Search for the cell housing the specified text and yield its (X, Y) center coordinate. 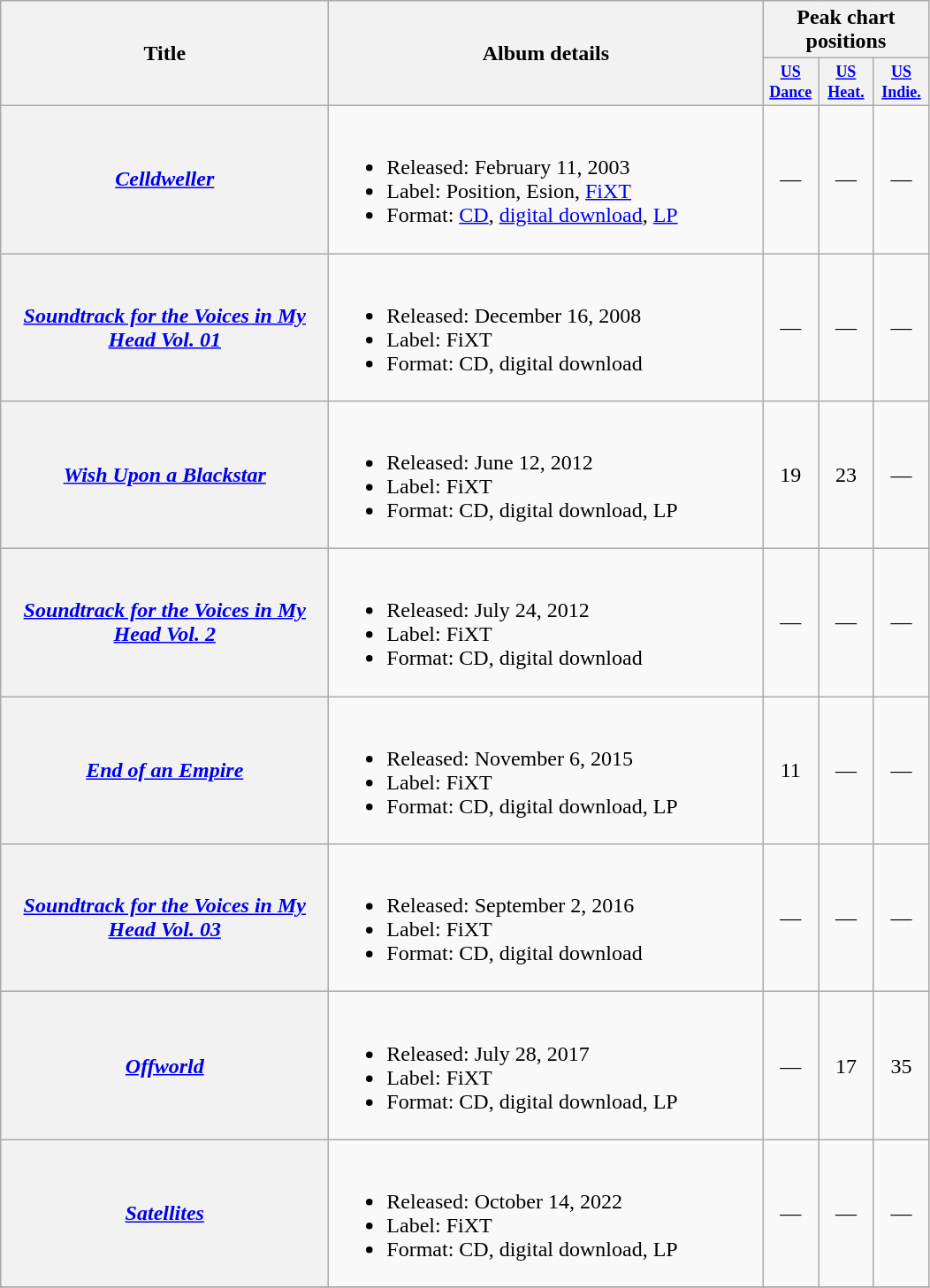
Offworld (164, 1066)
Released: September 2, 2016Label: FiXTFormat: CD, digital download (546, 918)
Soundtrack for the Voices in My Head Vol. 2 (164, 622)
Released: October 14, 2022Label: FiXTFormat: CD, digital download, LP (546, 1213)
Wish Upon a Blackstar (164, 476)
17 (847, 1066)
Released: July 28, 2017Label: FiXTFormat: CD, digital download, LP (546, 1066)
23 (847, 476)
USDance (790, 82)
35 (902, 1066)
Released: December 16, 2008Label: FiXTFormat: CD, digital download (546, 327)
Celldweller (164, 179)
11 (790, 771)
Soundtrack for the Voices in My Head Vol. 03 (164, 918)
US Indie. (902, 82)
Released: June 12, 2012Label: FiXTFormat: CD, digital download, LP (546, 476)
Satellites (164, 1213)
Title (164, 53)
19 (790, 476)
Soundtrack for the Voices in My Head Vol. 01 (164, 327)
Released: July 24, 2012Label: FiXTFormat: CD, digital download (546, 622)
Released: February 11, 2003Label: Position, Esion, FiXTFormat: CD, digital download, LP (546, 179)
Peak chart positions (846, 30)
Released: November 6, 2015Label: FiXTFormat: CD, digital download, LP (546, 771)
US Heat. (847, 82)
Album details (546, 53)
End of an Empire (164, 771)
